From the cell containing the given text, extract its center point as [X, Y] coordinate. 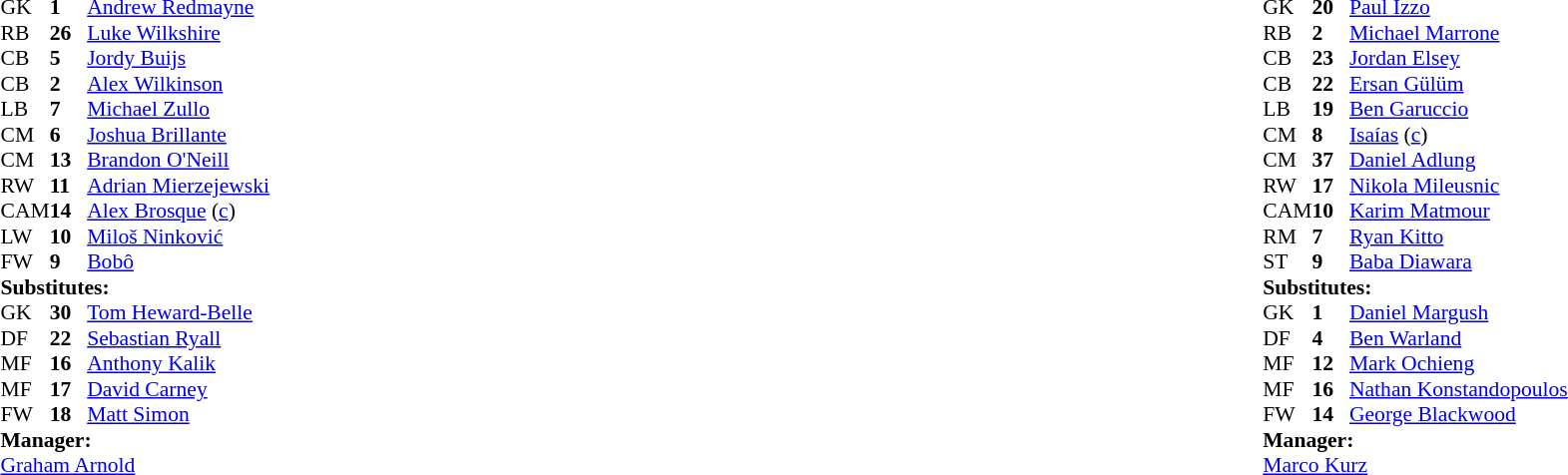
Ersan Gülüm [1459, 84]
Anthony Kalik [178, 364]
Ben Warland [1459, 338]
Matt Simon [178, 414]
Karim Matmour [1459, 211]
Daniel Adlung [1459, 161]
11 [69, 186]
Alex Brosque (c) [178, 211]
26 [69, 33]
12 [1330, 364]
Daniel Margush [1459, 312]
18 [69, 414]
Baba Diawara [1459, 262]
Ben Garuccio [1459, 109]
Bobô [178, 262]
30 [69, 312]
David Carney [178, 389]
RM [1288, 237]
6 [69, 135]
Tom Heward-Belle [178, 312]
5 [69, 59]
Brandon O'Neill [178, 161]
37 [1330, 161]
Miloš Ninković [178, 237]
Michael Zullo [178, 109]
Mark Ochieng [1459, 364]
Luke Wilkshire [178, 33]
1 [1330, 312]
8 [1330, 135]
ST [1288, 262]
Ryan Kitto [1459, 237]
LW [24, 237]
Nathan Konstandopoulos [1459, 389]
Michael Marrone [1459, 33]
Jordan Elsey [1459, 59]
Adrian Mierzejewski [178, 186]
13 [69, 161]
Sebastian Ryall [178, 338]
Joshua Brillante [178, 135]
Nikola Mileusnic [1459, 186]
Isaías (c) [1459, 135]
George Blackwood [1459, 414]
Alex Wilkinson [178, 84]
23 [1330, 59]
4 [1330, 338]
Jordy Buijs [178, 59]
19 [1330, 109]
